Pinpoint the cell where the given text exists, returning its (X, Y) midpoint coordinate. 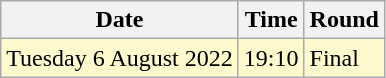
Date (120, 20)
19:10 (271, 58)
Round (344, 20)
Final (344, 58)
Time (271, 20)
Tuesday 6 August 2022 (120, 58)
